Capture the cell that displays the provided text and extract its (X, Y) central coordinate. 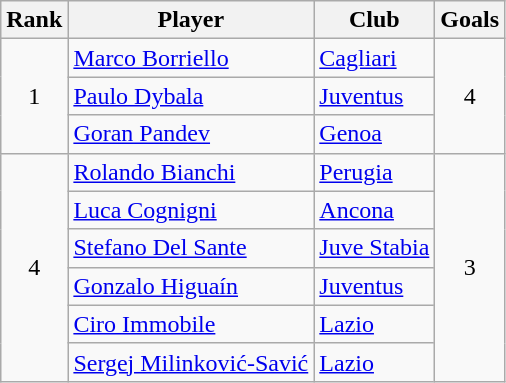
Ancona (374, 210)
Luca Cognigni (191, 210)
Stefano Del Sante (191, 248)
Perugia (374, 172)
Cagliari (374, 58)
Rank (34, 20)
Ciro Immobile (191, 324)
Club (374, 20)
Goals (470, 20)
Juve Stabia (374, 248)
1 (34, 96)
Player (191, 20)
Marco Borriello (191, 58)
Rolando Bianchi (191, 172)
Paulo Dybala (191, 96)
Goran Pandev (191, 134)
3 (470, 267)
Sergej Milinković-Savić (191, 362)
Gonzalo Higuaín (191, 286)
Genoa (374, 134)
